Capture the cell that displays the provided text and extract its [X, Y] central coordinate. 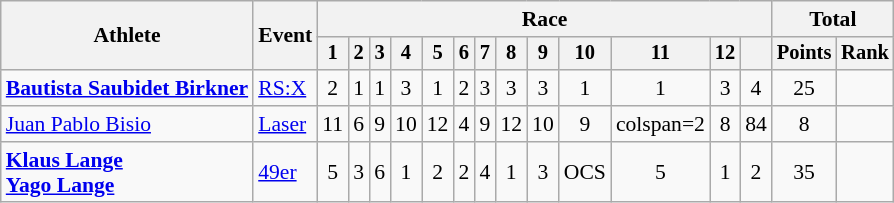
84 [756, 124]
RS:X [285, 88]
OCS [585, 172]
Event [285, 36]
49er [285, 172]
colspan=2 [660, 124]
25 [804, 88]
Points [804, 54]
7 [484, 54]
Rank [865, 54]
Race [544, 19]
Bautista Saubidet Birkner [127, 88]
Klaus LangeYago Lange [127, 172]
Laser [285, 124]
Juan Pablo Bisio [127, 124]
35 [804, 172]
Athlete [127, 36]
Total [833, 19]
